Determine the [X, Y] coordinate at the center of the cell enclosing the given text.  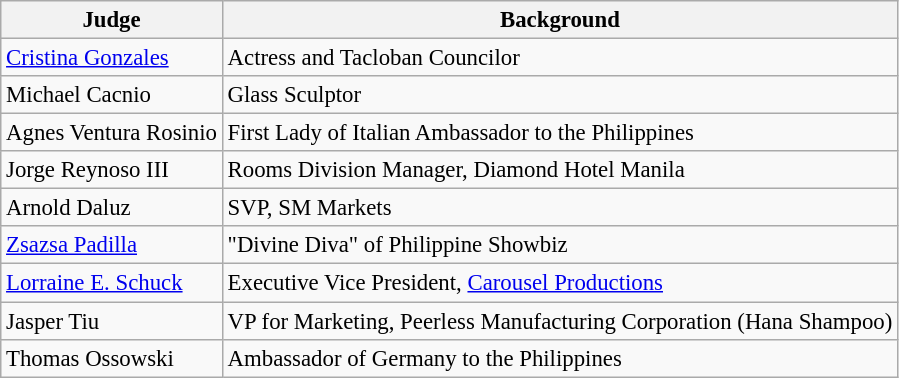
Judge [112, 20]
Jorge Reynoso III [112, 170]
Arnold Daluz [112, 208]
Lorraine E. Schuck [112, 283]
Background [560, 20]
VP for Marketing, Peerless Manufacturing Corporation (Hana Shampoo) [560, 321]
"Divine Diva" of Philippine Showbiz [560, 245]
Ambassador of Germany to the Philippines [560, 358]
Glass Sculptor [560, 95]
Thomas Ossowski [112, 358]
Zsazsa Padilla [112, 245]
First Lady of Italian Ambassador to the Philippines [560, 133]
SVP, SM Markets [560, 208]
Agnes Ventura Rosinio [112, 133]
Cristina Gonzales [112, 58]
Jasper Tiu [112, 321]
Actress and Tacloban Councilor [560, 58]
Rooms Division Manager, Diamond Hotel Manila [560, 170]
Executive Vice President, Carousel Productions [560, 283]
Michael Cacnio [112, 95]
